Identify which cell holds the provided text, then report its [X, Y] central coordinate. 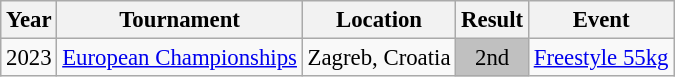
2nd [492, 58]
Event [600, 20]
2023 [29, 58]
Location [379, 20]
Result [492, 20]
Year [29, 20]
Freestyle 55kg [600, 58]
Zagreb, Croatia [379, 58]
European Championships [180, 58]
Tournament [180, 20]
